For the text-containing cell, return its midpoint in (x, y) coordinate format. 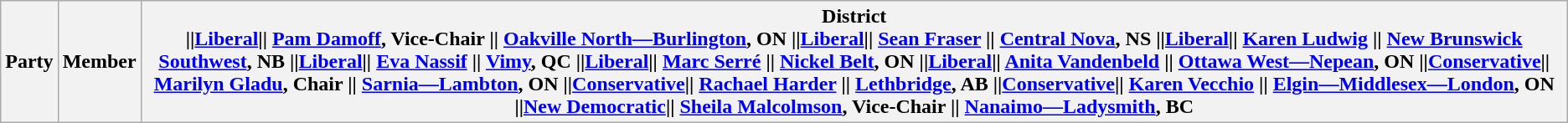
Party (29, 62)
Member (99, 62)
